Search for the cell housing the specified text and yield its (X, Y) center coordinate. 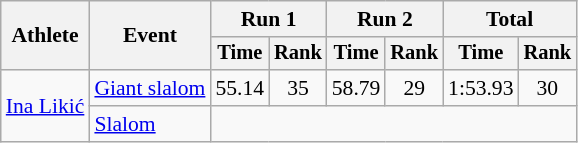
Run 2 (385, 19)
Giant slalom (150, 88)
35 (298, 88)
Slalom (150, 124)
58.79 (356, 88)
Athlete (46, 36)
Run 1 (268, 19)
29 (414, 88)
1:53.93 (480, 88)
55.14 (240, 88)
Total (510, 19)
30 (548, 88)
Ina Likić (46, 106)
Event (150, 36)
